Provide the [X, Y] coordinate of the cell's center where the given text is located.  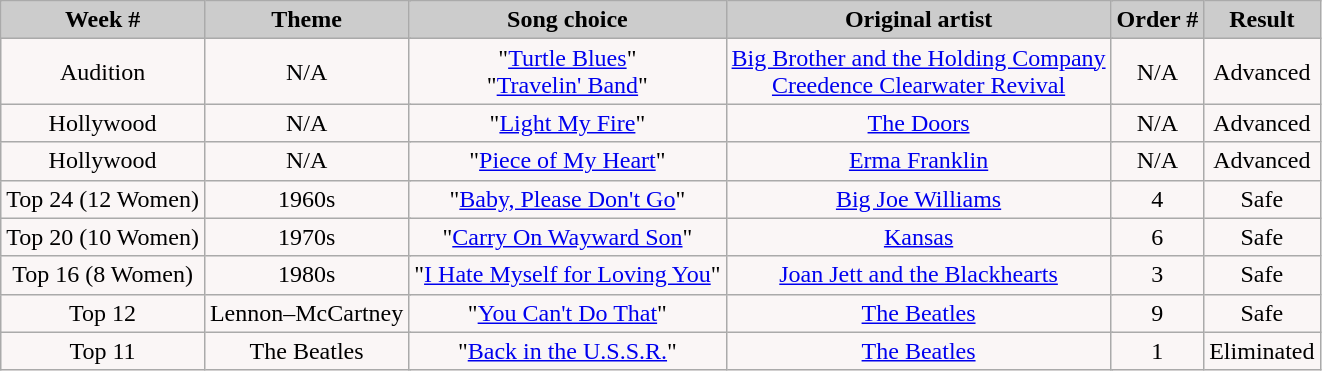
Top 16 (8 Women) [103, 275]
The Doors [918, 123]
Order # [1158, 20]
Kansas [918, 237]
1980s [306, 275]
"I Hate Myself for Loving You" [568, 275]
1960s [306, 199]
9 [1158, 313]
1 [1158, 351]
Audition [103, 72]
Song choice [568, 20]
6 [1158, 237]
3 [1158, 275]
"Turtle Blues""Travelin' Band" [568, 72]
Big Joe Williams [918, 199]
Top 12 [103, 313]
Result [1262, 20]
4 [1158, 199]
1970s [306, 237]
"Back in the U.S.S.R." [568, 351]
Top 11 [103, 351]
Theme [306, 20]
"Carry On Wayward Son" [568, 237]
"Piece of My Heart" [568, 161]
Top 20 (10 Women) [103, 237]
Week # [103, 20]
"Light My Fire" [568, 123]
Top 24 (12 Women) [103, 199]
Erma Franklin [918, 161]
Joan Jett and the Blackhearts [918, 275]
Eliminated [1262, 351]
"You Can't Do That" [568, 313]
Lennon–McCartney [306, 313]
Original artist [918, 20]
"Baby, Please Don't Go" [568, 199]
Big Brother and the Holding CompanyCreedence Clearwater Revival [918, 72]
